From the cell containing the given text, extract its center point as [X, Y] coordinate. 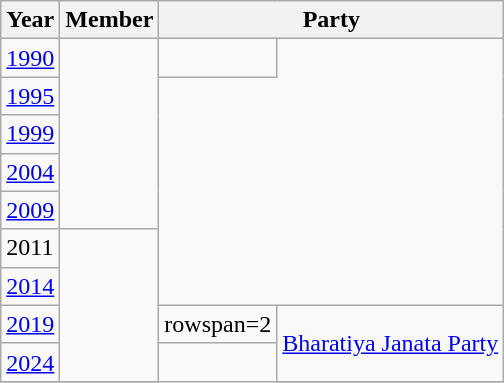
Year [30, 20]
rowspan=2 [218, 324]
Party [332, 20]
1990 [30, 58]
2014 [30, 286]
2004 [30, 172]
2019 [30, 324]
1999 [30, 134]
2009 [30, 210]
Member [110, 20]
2011 [30, 248]
Bharatiya Janata Party [390, 343]
2024 [30, 362]
1995 [30, 96]
